Return [X, Y] of the center of cell containing provided text 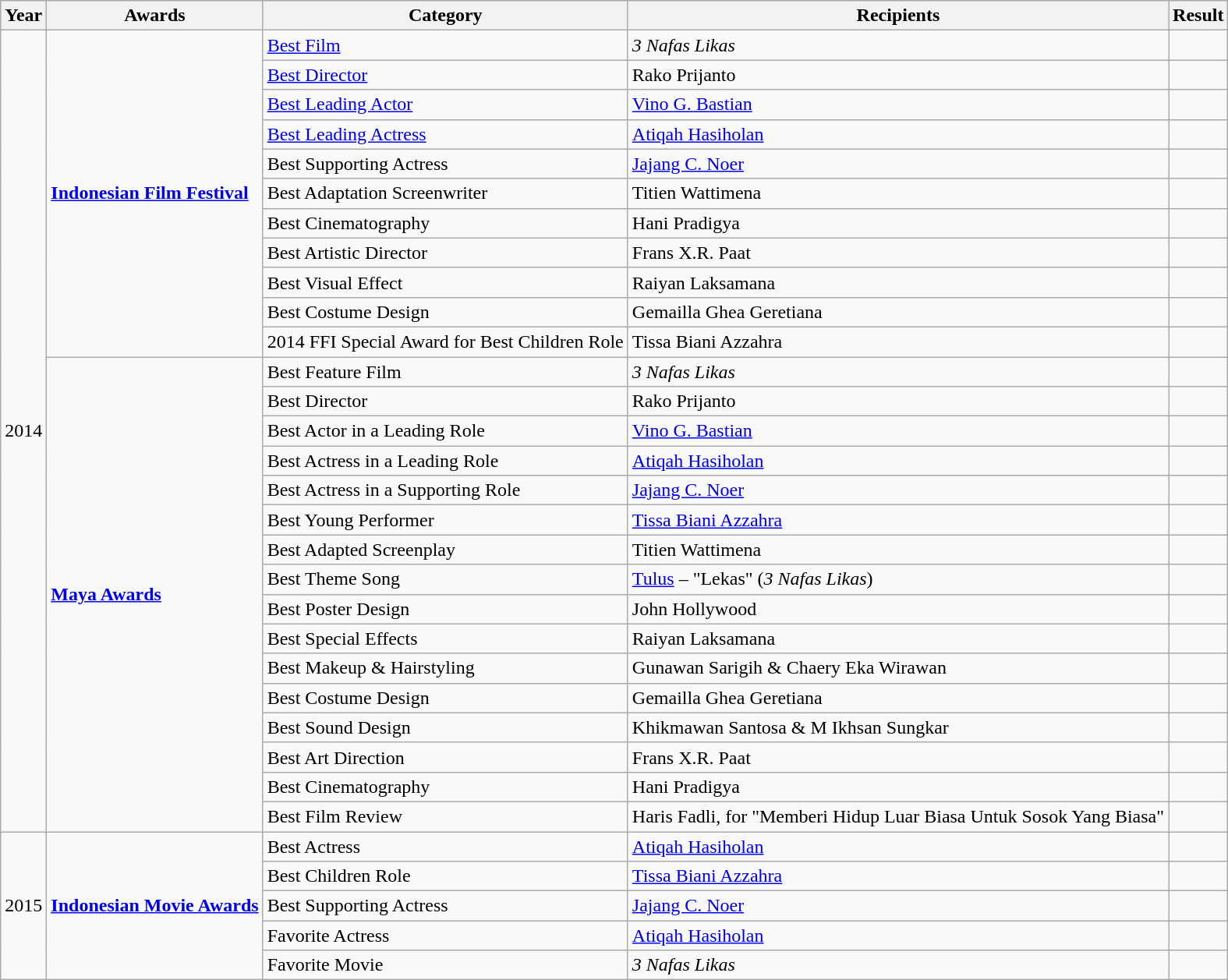
Best Film [445, 45]
Best Film Review [445, 816]
Best Theme Song [445, 579]
Gunawan Sarigih & Chaery Eka Wirawan [898, 668]
Best Young Performer [445, 520]
Best Visual Effect [445, 282]
Favorite Movie [445, 965]
2015 [23, 905]
Best Special Effects [445, 639]
Best Adapted Screenplay [445, 550]
Category [445, 16]
Year [23, 16]
John Hollywood [898, 609]
Best Adaptation Screenwriter [445, 193]
Tulus – "Lekas" (3 Nafas Likas) [898, 579]
Best Leading Actress [445, 134]
Best Art Direction [445, 757]
Best Actress [445, 846]
Favorite Actress [445, 936]
Best Actor in a Leading Role [445, 431]
Best Feature Film [445, 372]
Indonesian Film Festival [154, 193]
Maya Awards [154, 594]
Best Actress in a Supporting Role [445, 490]
Recipients [898, 16]
Best Actress in a Leading Role [445, 461]
Result [1198, 16]
Best Children Role [445, 876]
2014 FFI Special Award for Best Children Role [445, 341]
Haris Fadli, for "Memberi Hidup Luar Biasa Untuk Sosok Yang Biasa" [898, 816]
2014 [23, 431]
Best Makeup & Hairstyling [445, 668]
Best Leading Actor [445, 104]
Best Poster Design [445, 609]
Indonesian Movie Awards [154, 905]
Best Sound Design [445, 727]
Best Artistic Director [445, 253]
Khikmawan Santosa & M Ikhsan Sungkar [898, 727]
Awards [154, 16]
